Pinpoint the cell where the given text exists, returning its [x, y] midpoint coordinate. 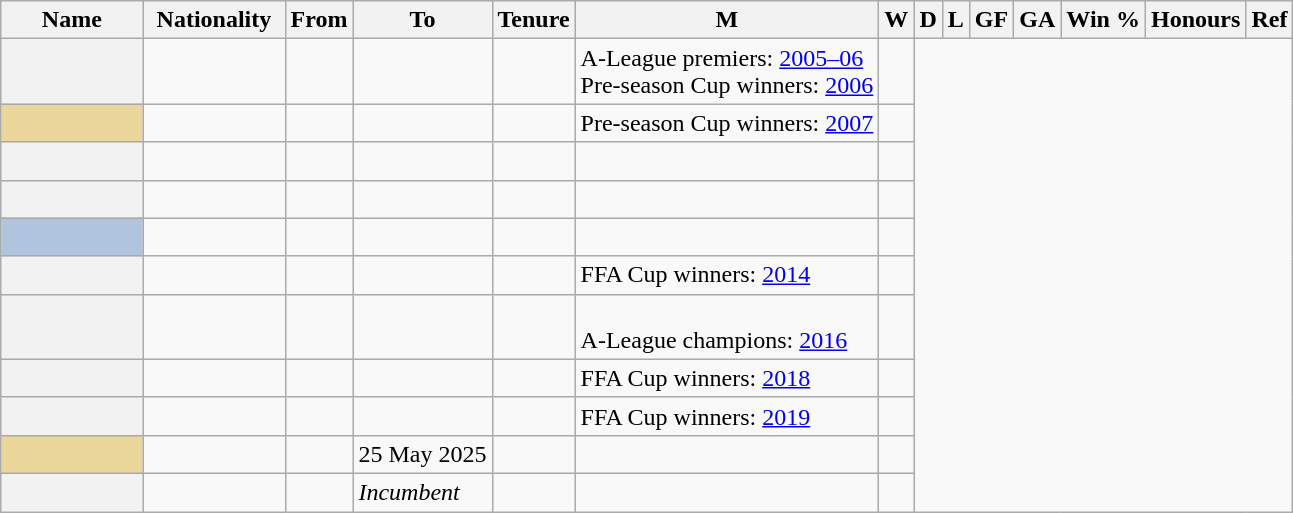
A-League champions: 2016 [727, 326]
Win % [1104, 20]
Incumbent [422, 492]
To [422, 20]
W [896, 20]
A-League premiers: 2005–06Pre-season Cup winners: 2006 [727, 72]
Honours [1195, 20]
Pre-season Cup winners: 2007 [727, 123]
Name [72, 20]
FFA Cup winners: 2018 [727, 378]
M [727, 20]
Nationality [214, 20]
GF [991, 20]
Ref [1270, 20]
L [956, 20]
25 May 2025 [422, 454]
D [928, 20]
GA [1038, 20]
From [319, 20]
FFA Cup winners: 2014 [727, 275]
Tenure [534, 20]
FFA Cup winners: 2019 [727, 416]
